Output the [X, Y] coordinate of the center of the cell containing the given text.  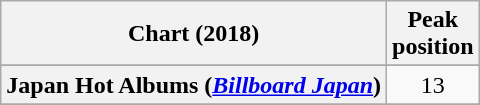
Peakposition [433, 34]
Japan Hot Albums (Billboard Japan) [194, 85]
13 [433, 85]
Chart (2018) [194, 34]
